Return (X, Y) of the center of cell containing provided text 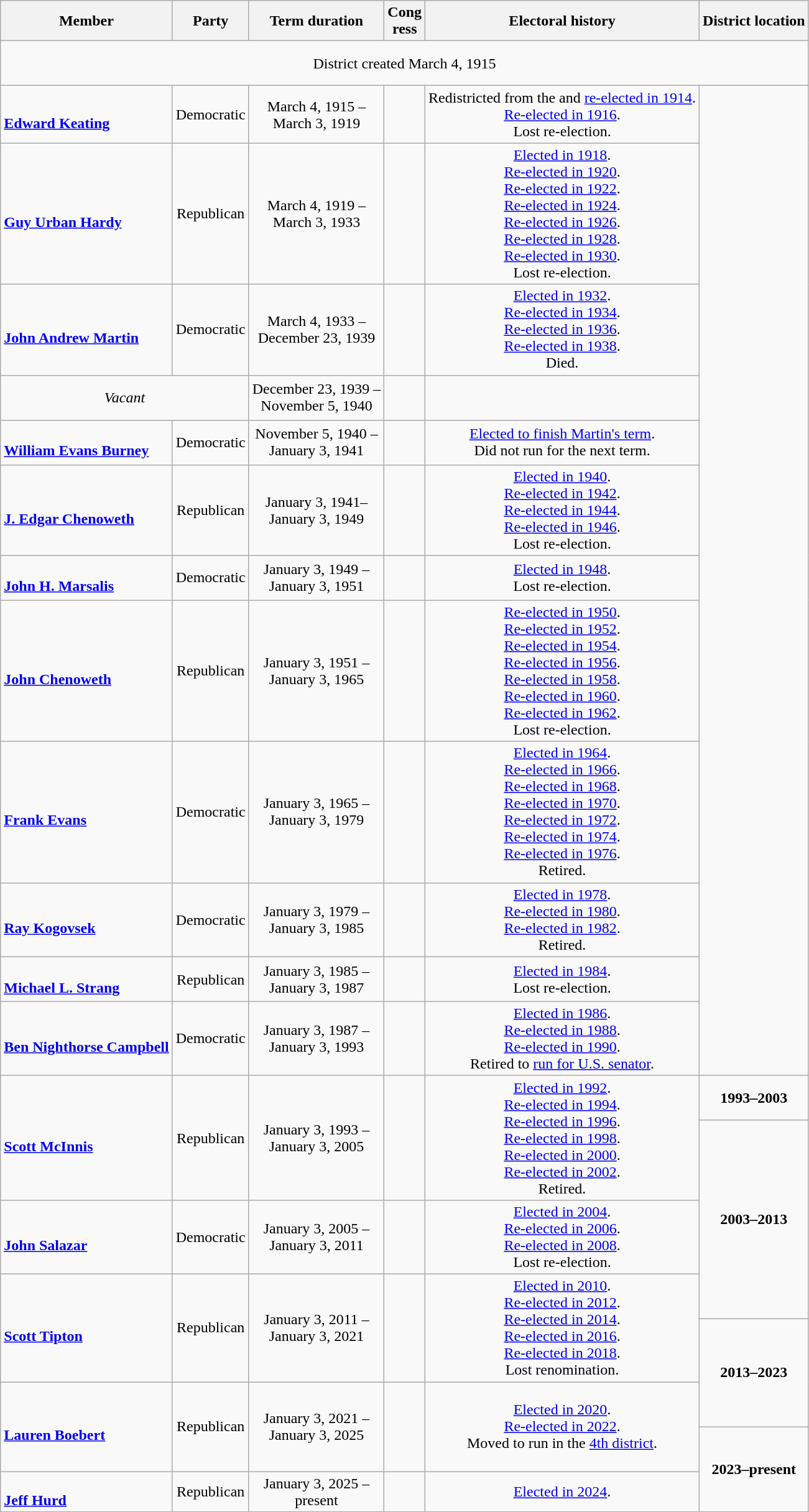
Term duration (317, 21)
Edward Keating (86, 114)
January 3, 1985 –January 3, 1987 (317, 979)
Guy Urban Hardy (86, 214)
Elected in 1992.Re-elected in 1994.Re-elected in 1996.Re-elected in 1998.Re-elected in 2000.Re-elected in 2002.Retired. (562, 1138)
Jeff Hurd (86, 1491)
Lauren Boebert (86, 1427)
Ben Nighthorse Campbell (86, 1039)
Elected in 2020.Re-elected in 2022.Moved to run in the 4th district. (562, 1427)
John Salazar (86, 1236)
Congress (405, 21)
John H. Marsalis (86, 578)
Elected in 2004.Re-elected in 2006.Re-elected in 2008.Lost re-election. (562, 1236)
January 3, 2011 –January 3, 2021 (317, 1327)
Redistricted from the and re-elected in 1914.Re-elected in 1916.Lost re-election. (562, 114)
March 4, 1915 –March 3, 1919 (317, 114)
January 3, 2005 –January 3, 2011 (317, 1236)
December 23, 1939 –November 5, 1940 (317, 397)
January 3, 2021 –January 3, 2025 (317, 1427)
March 4, 1933 –December 23, 1939 (317, 330)
January 3, 1965 –January 3, 1979 (317, 812)
Michael L. Strang (86, 979)
2013–2023 (754, 1372)
Ray Kogovsek (86, 919)
2003–2013 (754, 1219)
Frank Evans (86, 812)
January 3, 1949 –January 3, 1951 (317, 578)
District location (754, 21)
J. Edgar Chenoweth (86, 510)
Elected in 2010.Re-elected in 2012.Re-elected in 2014.Re-elected in 2016.Re-elected in 2018.Lost renomination. (562, 1327)
Elected in 1986.Re-elected in 1988.Re-elected in 1990.Retired to run for U.S. senator. (562, 1039)
Scott McInnis (86, 1138)
Party (210, 21)
November 5, 1940 –January 3, 1941 (317, 442)
William Evans Burney (86, 442)
John Andrew Martin (86, 330)
January 3, 2025 –present (317, 1491)
Member (86, 21)
Scott Tipton (86, 1327)
1993–2003 (754, 1098)
March 4, 1919 –March 3, 1933 (317, 214)
January 3, 1979 –January 3, 1985 (317, 919)
Elected in 1932.Re-elected in 1934.Re-elected in 1936.Re-elected in 1938.Died. (562, 330)
Elected in 1984.Lost re-election. (562, 979)
Elected in 1918.Re-elected in 1920.Re-elected in 1922.Re-elected in 1924.Re-elected in 1926.Re-elected in 1928.Re-elected in 1930.Lost re-election. (562, 214)
Elected in 2024. (562, 1491)
Elected to finish Martin's term.Did not run for the next term. (562, 442)
Electoral history (562, 21)
Elected in 1964.Re-elected in 1966.Re-elected in 1968.Re-elected in 1970.Re-elected in 1972.Re-elected in 1974.Re-elected in 1976.Retired. (562, 812)
January 3, 1941–January 3, 1949 (317, 510)
Elected in 1948.Lost re-election. (562, 578)
District created March 4, 1915 (404, 63)
January 3, 1993 –January 3, 2005 (317, 1138)
January 3, 1987 –January 3, 1993 (317, 1039)
John Chenoweth (86, 670)
January 3, 1951 –January 3, 1965 (317, 670)
Elected in 1978.Re-elected in 1980.Re-elected in 1982.Retired. (562, 919)
Vacant (124, 397)
2023–present (754, 1469)
Elected in 1940.Re-elected in 1942.Re-elected in 1944.Re-elected in 1946.Lost re-election. (562, 510)
